For the text-containing cell, return its midpoint in [x, y] coordinate format. 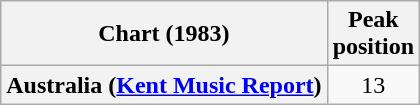
13 [373, 85]
Chart (1983) [164, 34]
Australia (Kent Music Report) [164, 85]
Peakposition [373, 34]
